Locate the cell with the specified text and output its [x, y] center coordinate. 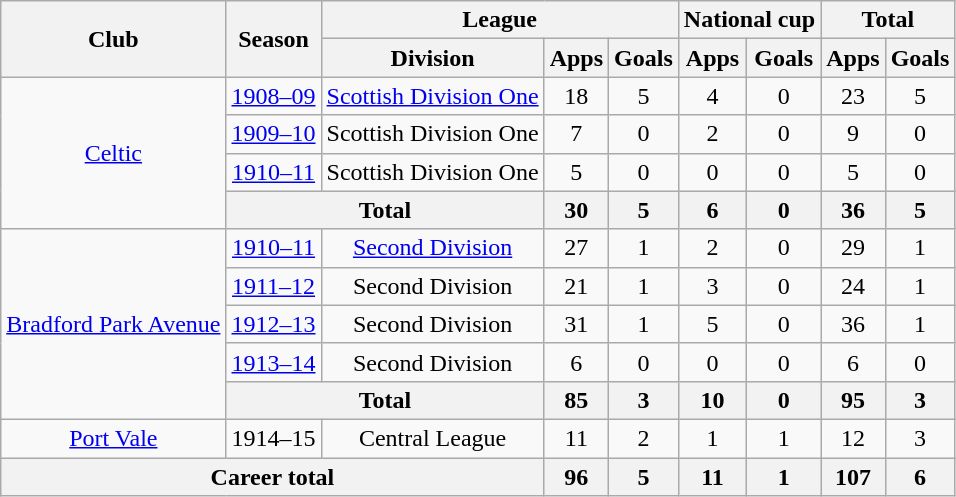
National cup [749, 20]
Career total [272, 477]
30 [576, 210]
Season [274, 39]
18 [576, 96]
29 [853, 248]
Club [114, 39]
10 [712, 400]
27 [576, 248]
107 [853, 477]
1911–12 [274, 286]
Division [432, 58]
95 [853, 400]
1912–13 [274, 324]
23 [853, 96]
1908–09 [274, 96]
96 [576, 477]
1909–10 [274, 134]
Port Vale [114, 438]
12 [853, 438]
Celtic [114, 153]
4 [712, 96]
85 [576, 400]
21 [576, 286]
24 [853, 286]
1914–15 [274, 438]
Central League [432, 438]
Bradford Park Avenue [114, 324]
League [500, 20]
1913–14 [274, 362]
9 [853, 134]
7 [576, 134]
31 [576, 324]
